Output the [X, Y] coordinate of the center of the cell containing the given text.  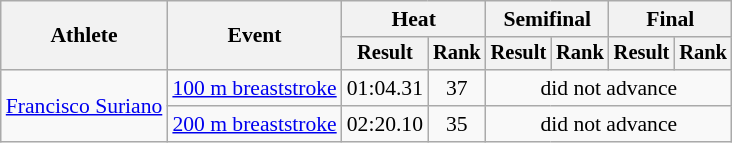
200 m breaststroke [254, 124]
Athlete [84, 36]
37 [457, 88]
Semifinal [548, 19]
Final [670, 19]
Francisco Suriano [84, 106]
Heat [414, 19]
35 [457, 124]
100 m breaststroke [254, 88]
01:04.31 [385, 88]
02:20.10 [385, 124]
Event [254, 36]
